Search for the cell housing the specified text and yield its (X, Y) center coordinate. 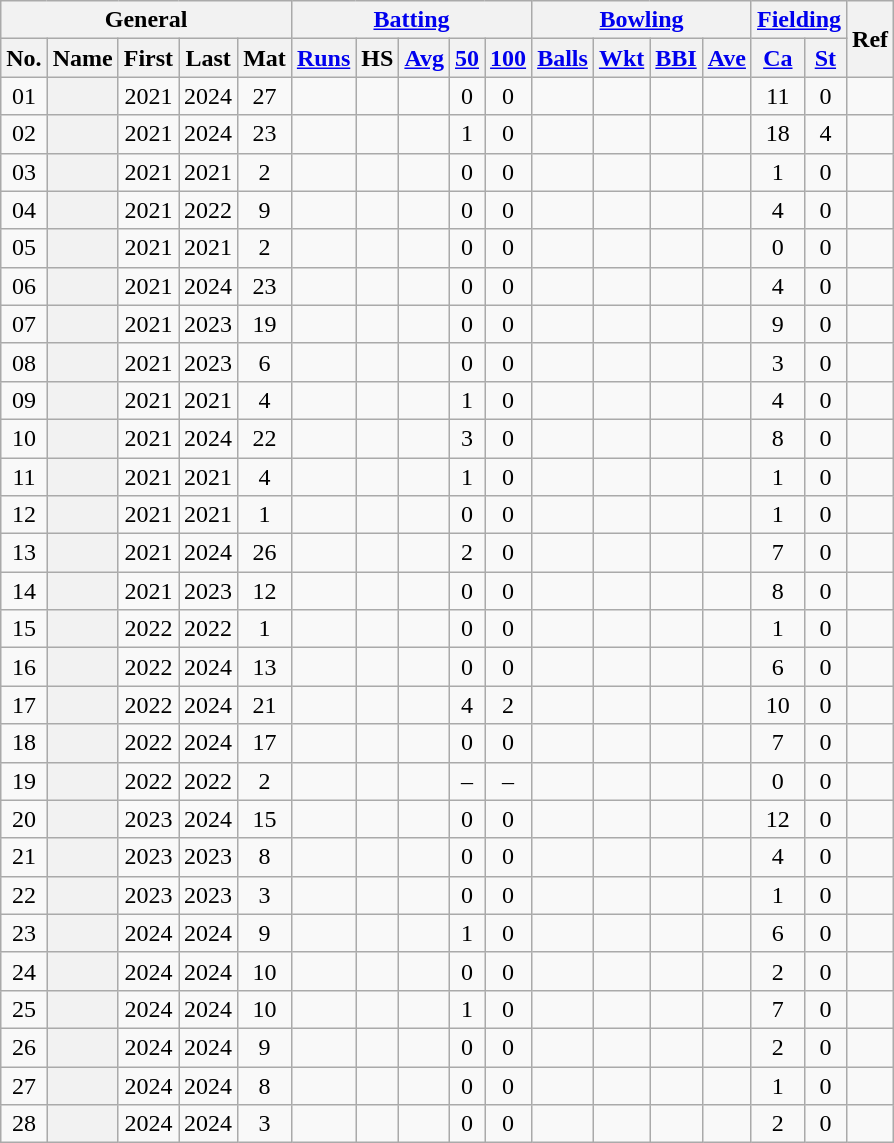
BBI (676, 58)
No. (24, 58)
08 (24, 362)
First (148, 58)
14 (24, 591)
20 (24, 819)
02 (24, 134)
Name (82, 58)
Batting (411, 20)
Ref (870, 39)
Runs (323, 58)
General (146, 20)
01 (24, 96)
Ca (778, 58)
09 (24, 400)
25 (24, 1009)
Bowling (642, 20)
Ave (726, 58)
100 (508, 58)
24 (24, 971)
28 (24, 1124)
50 (466, 58)
Wkt (621, 58)
16 (24, 667)
03 (24, 172)
07 (24, 324)
HS (378, 58)
Last (208, 58)
St (825, 58)
05 (24, 248)
Balls (563, 58)
04 (24, 210)
Avg (424, 58)
Fielding (798, 20)
06 (24, 286)
Mat (265, 58)
